Return [x, y] of the center of cell containing provided text 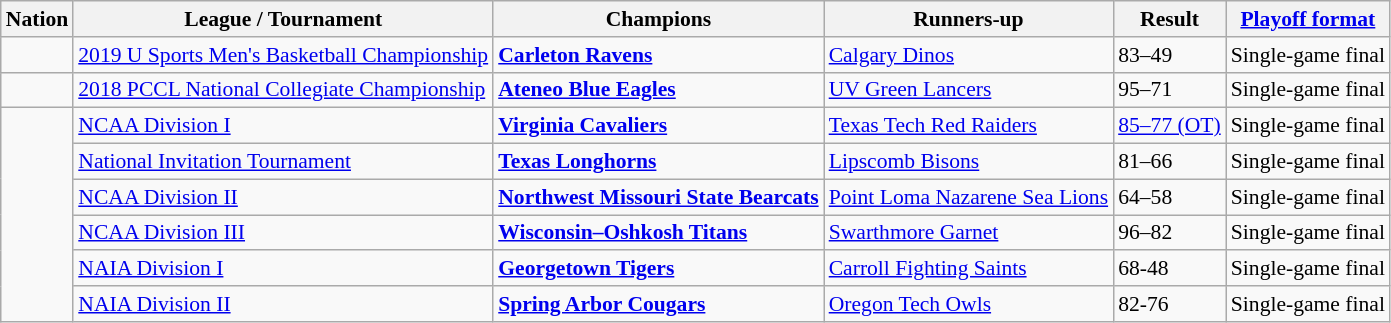
82-76 [1170, 304]
2018 PCCL National Collegiate Championship [283, 90]
Wisconsin–Oshkosh Titans [658, 233]
Northwest Missouri State Bearcats [658, 197]
2019 U Sports Men's Basketball Championship [283, 55]
NAIA Division II [283, 304]
Carleton Ravens [658, 55]
Calgary Dinos [968, 55]
64–58 [1170, 197]
National Invitation Tournament [283, 162]
Virginia Cavaliers [658, 126]
Ateneo Blue Eagles [658, 90]
85–77 (OT) [1170, 126]
UV Green Lancers [968, 90]
Champions [658, 19]
Texas Tech Red Raiders [968, 126]
81–66 [1170, 162]
Spring Arbor Cougars [658, 304]
NCAA Division III [283, 233]
Oregon Tech Owls [968, 304]
83–49 [1170, 55]
Playoff format [1308, 19]
NCAA Division II [283, 197]
NCAA Division I [283, 126]
Nation [37, 19]
Georgetown Tigers [658, 269]
Swarthmore Garnet [968, 233]
Runners-up [968, 19]
Carroll Fighting Saints [968, 269]
Texas Longhorns [658, 162]
Lipscomb Bisons [968, 162]
NAIA Division I [283, 269]
95–71 [1170, 90]
Point Loma Nazarene Sea Lions [968, 197]
68-48 [1170, 269]
League / Tournament [283, 19]
Result [1170, 19]
96–82 [1170, 233]
